Detect which cell encompasses the target text, then output its [x, y] center coordinate. 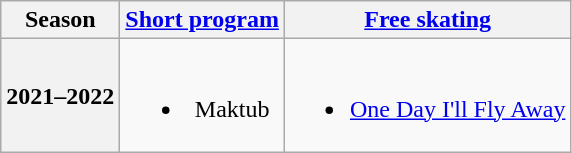
One Day I'll Fly Away [427, 96]
Short program [202, 20]
Season [60, 20]
2021–2022 [60, 96]
Free skating [427, 20]
Maktub [202, 96]
